From the cell containing the given text, extract its center point as [x, y] coordinate. 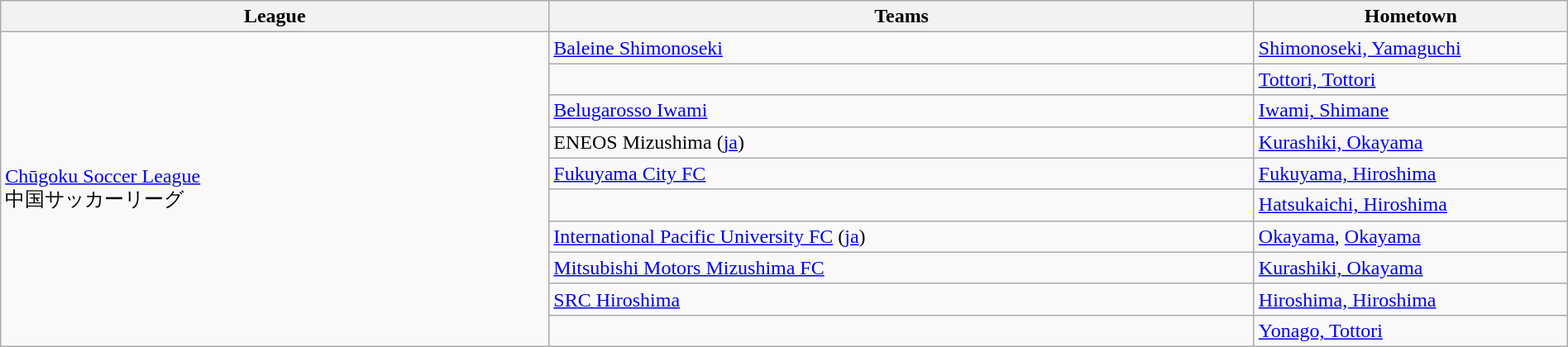
Chūgoku Soccer League中国サッカーリーグ [275, 190]
Teams [901, 17]
League [275, 17]
Belugarosso Iwami [901, 111]
Yonago, Tottori [1411, 330]
Okayama, Okayama [1411, 236]
Hometown [1411, 17]
Iwami, Shimane [1411, 111]
Fukuyama City FC [901, 173]
Tottori, Tottori [1411, 79]
Mitsubishi Motors Mizushima FC [901, 268]
Hatsukaichi, Hiroshima [1411, 205]
Hiroshima, Hiroshima [1411, 299]
Baleine Shimonoseki [901, 48]
International Pacific University FC (ja) [901, 236]
ENEOS Mizushima (ja) [901, 142]
Shimonoseki, Yamaguchi [1411, 48]
SRC Hiroshima [901, 299]
Fukuyama, Hiroshima [1411, 173]
